From the cell containing the given text, extract its center point as [x, y] coordinate. 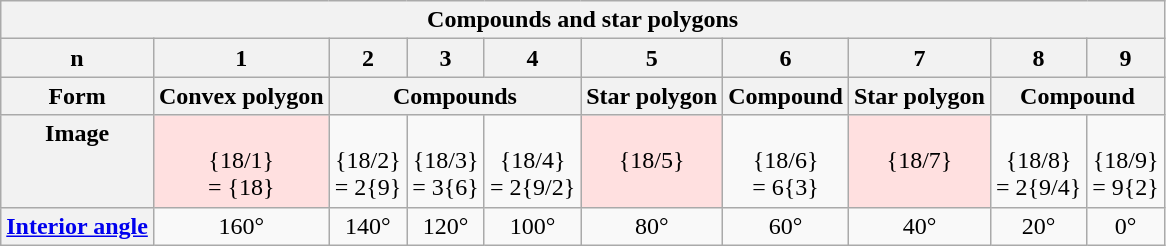
Compounds [455, 96]
7 [919, 58]
80° [652, 226]
{18/3}= 3{6} [446, 161]
{18/7} [919, 161]
0° [1126, 226]
40° [919, 226]
4 [532, 58]
{18/2}= 2{9} [368, 161]
{18/6}= 6{3} [786, 161]
1 [241, 58]
6 [786, 58]
120° [446, 226]
2 [368, 58]
20° [1038, 226]
9 [1126, 58]
60° [786, 226]
{18/9}= 9{2} [1126, 161]
Form [78, 96]
{18/5} [652, 161]
Compounds and star polygons [583, 20]
5 [652, 58]
140° [368, 226]
100° [532, 226]
n [78, 58]
Interior angle [78, 226]
8 [1038, 58]
{18/8}= 2{9/4} [1038, 161]
Convex polygon [241, 96]
{18/4}= 2{9/2} [532, 161]
3 [446, 58]
160° [241, 226]
{18/1}= {18} [241, 161]
Image [78, 161]
